Pinpoint the cell where the given text exists, returning its [x, y] midpoint coordinate. 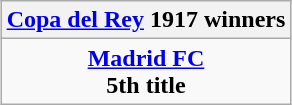
Copa del Rey 1917 winners [146, 20]
Madrid FC5th title [146, 72]
